Find where the given text appears and provide that cell's center as (X, Y) coordinate. 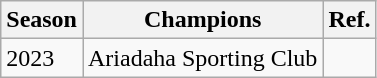
Season (42, 20)
Ref. (350, 20)
2023 (42, 58)
Champions (202, 20)
Ariadaha Sporting Club (202, 58)
